Find where the given text appears and provide that cell's center as (X, Y) coordinate. 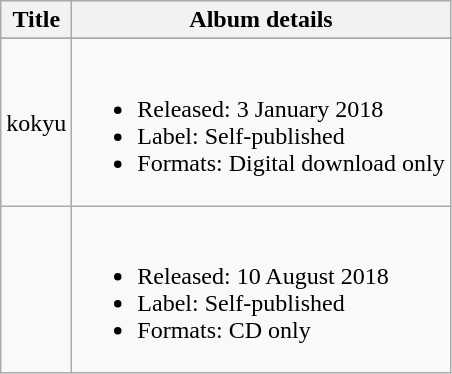
Title (36, 20)
Album details (261, 20)
Released: 10 August 2018Label: Self-publishedFormats: CD only (261, 290)
kokyu (36, 122)
Released: 3 January 2018Label: Self-publishedFormats: Digital download only (261, 122)
